Return the [X, Y] coordinate for the center point of the cell that contains the specified text.  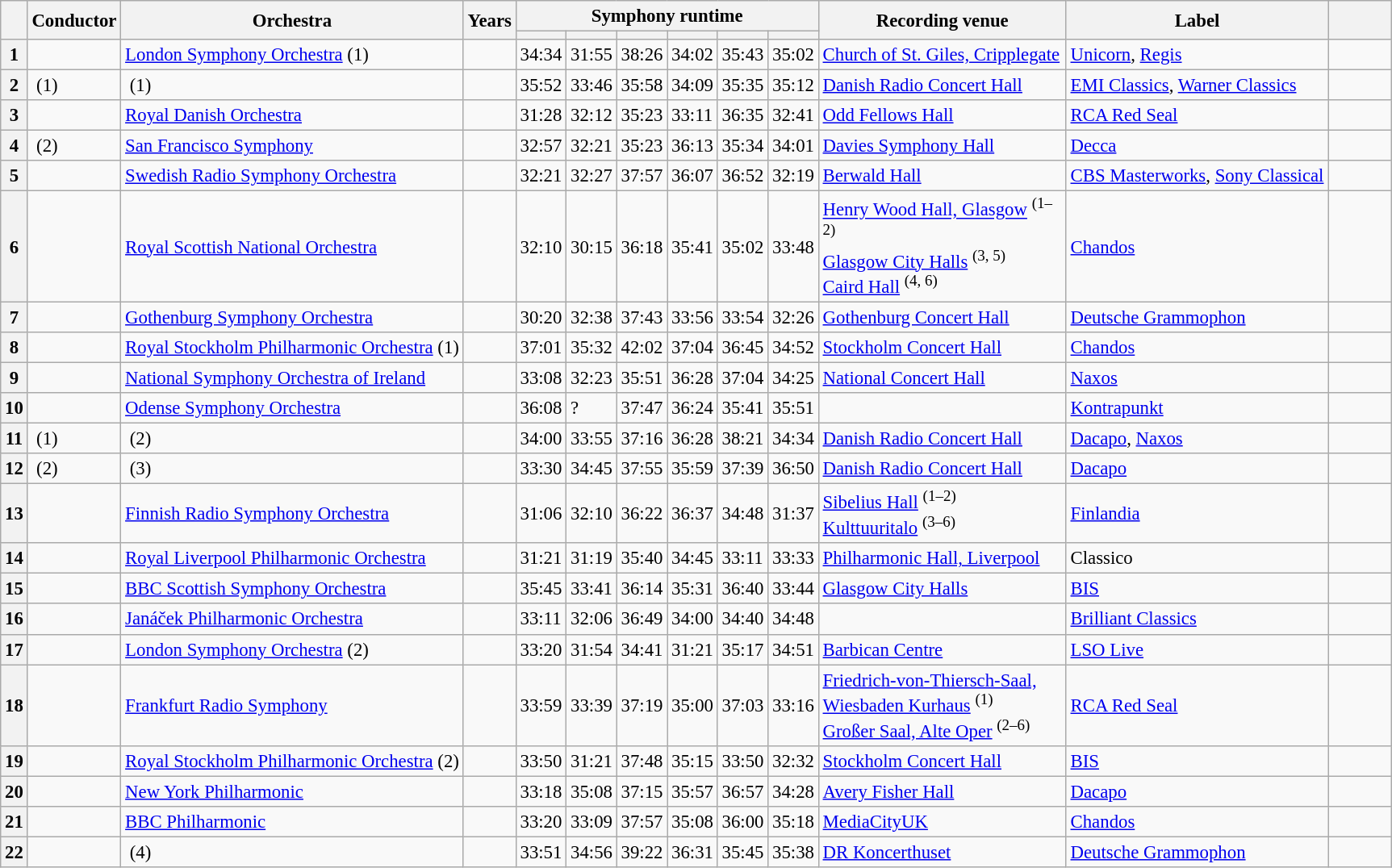
16 [15, 620]
34:09 [692, 86]
17 [15, 649]
BBC Philharmonic [292, 822]
(4) [292, 852]
32:32 [794, 762]
Finlandia [1197, 514]
Odense Symphony Orchestra [292, 408]
14 [15, 558]
Classico [1197, 558]
7 [15, 317]
Royal Danish Orchestra [292, 115]
36:24 [692, 408]
Royal Stockholm Philharmonic Orchestra (1) [292, 348]
11 [15, 438]
34:41 [642, 649]
30:20 [541, 317]
35:32 [592, 348]
Frankfurt Radio Symphony [292, 705]
20 [15, 791]
37:03 [742, 705]
35:00 [692, 705]
Philharmonic Hall, Liverpool [943, 558]
30:15 [592, 247]
Royal Liverpool Philharmonic Orchestra [292, 558]
37:15 [642, 791]
Friedrich-von-Thiersch-Saal, Wiesbaden Kurhaus (1)Großer Saal, Alte Oper (2–6) [943, 705]
33:55 [592, 438]
32:23 [592, 378]
36:00 [742, 822]
Gothenburg Concert Hall [943, 317]
10 [15, 408]
Avery Fisher Hall [943, 791]
34:28 [794, 791]
42:02 [642, 348]
36:31 [692, 852]
36:07 [692, 177]
Kontrapunkt [1197, 408]
31:54 [592, 649]
15 [15, 589]
London Symphony Orchestra (2) [292, 649]
34:02 [692, 55]
Finnish Radio Symphony Orchestra [292, 514]
34:25 [794, 378]
35:52 [541, 86]
37:19 [642, 705]
22 [15, 852]
32:19 [794, 177]
33:56 [692, 317]
San Francisco Symphony [292, 146]
32:26 [794, 317]
36:22 [642, 514]
32:38 [592, 317]
Brilliant Classics [1197, 620]
Odd Fellows Hall [943, 115]
34:01 [794, 146]
Church of St. Giles, Cripplegate [943, 55]
32:41 [794, 115]
35:59 [692, 469]
35:58 [642, 86]
36:57 [742, 791]
Decca [1197, 146]
Years [489, 20]
33:16 [794, 705]
33:46 [592, 86]
33:48 [794, 247]
37:16 [642, 438]
35:43 [742, 55]
Swedish Radio Symphony Orchestra [292, 177]
Dacapo, Naxos [1197, 438]
Label [1197, 20]
London Symphony Orchestra (1) [292, 55]
EMI Classics, Warner Classics [1197, 86]
9 [15, 378]
Unicorn, Regis [1197, 55]
36:50 [794, 469]
33:18 [541, 791]
36:08 [541, 408]
31:19 [592, 558]
4 [15, 146]
35:40 [642, 558]
32:06 [592, 620]
32:57 [541, 146]
36:14 [642, 589]
35:18 [794, 822]
35:31 [692, 589]
31:28 [541, 115]
8 [15, 348]
35:12 [794, 86]
Orchestra [292, 20]
? [592, 408]
33:44 [794, 589]
38:21 [742, 438]
35:34 [742, 146]
35:38 [794, 852]
LSO Live [1197, 649]
Gothenburg Symphony Orchestra [292, 317]
National Symphony Orchestra of Ireland [292, 378]
33:54 [742, 317]
39:22 [642, 852]
36:18 [642, 247]
21 [15, 822]
(3) [292, 469]
34:51 [794, 649]
36:49 [642, 620]
33:33 [794, 558]
Naxos [1197, 378]
1 [15, 55]
32:12 [592, 115]
3 [15, 115]
Royal Stockholm Philharmonic Orchestra (2) [292, 762]
37:48 [642, 762]
34:40 [742, 620]
DR Koncerthuset [943, 852]
36:45 [742, 348]
36:40 [742, 589]
32:27 [592, 177]
6 [15, 247]
Royal Scottish National Orchestra [292, 247]
33:09 [592, 822]
5 [15, 177]
31:06 [541, 514]
Glasgow City Halls [943, 589]
36:13 [692, 146]
2 [15, 86]
Barbican Centre [943, 649]
18 [15, 705]
37:55 [642, 469]
Davies Symphony Hall [943, 146]
31:55 [592, 55]
33:59 [541, 705]
Henry Wood Hall, Glasgow (1–2)Glasgow City Halls (3, 5)Caird Hall (4, 6) [943, 247]
Sibelius Hall (1–2)Kulttuuritalo (3–6) [943, 514]
MediaCityUK [943, 822]
35:57 [692, 791]
Berwald Hall [943, 177]
37:01 [541, 348]
37:47 [642, 408]
37:39 [742, 469]
34:56 [592, 852]
National Concert Hall [943, 378]
34:52 [794, 348]
33:39 [592, 705]
Symphony runtime [667, 16]
36:35 [742, 115]
35:15 [692, 762]
36:52 [742, 177]
33:30 [541, 469]
CBS Masterworks, Sony Classical [1197, 177]
31:37 [794, 514]
37:43 [642, 317]
33:08 [541, 378]
36:37 [692, 514]
38:26 [642, 55]
19 [15, 762]
New York Philharmonic [292, 791]
35:35 [742, 86]
33:51 [541, 852]
Recording venue [943, 20]
13 [15, 514]
Janáček Philharmonic Orchestra [292, 620]
Conductor [74, 20]
33:41 [592, 589]
BBC Scottish Symphony Orchestra [292, 589]
35:17 [742, 649]
12 [15, 469]
